Scan for the cell matching the given text and deliver its [X, Y] coordinate at center. 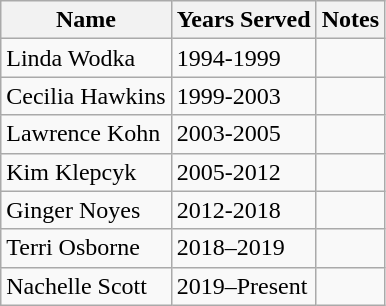
Cecilia Hawkins [86, 96]
Ginger Noyes [86, 210]
2003-2005 [244, 134]
2018–2019 [244, 248]
Terri Osborne [86, 248]
2005-2012 [244, 172]
Lawrence Kohn [86, 134]
1994-1999 [244, 58]
2012-2018 [244, 210]
2019–Present [244, 286]
Notes [350, 20]
1999-2003 [244, 96]
Name [86, 20]
Linda Wodka [86, 58]
Nachelle Scott [86, 286]
Years Served [244, 20]
Kim Klepcyk [86, 172]
